Search for the cell housing the specified text and yield its [x, y] center coordinate. 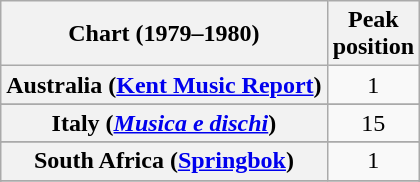
Australia (Kent Music Report) [164, 85]
Peakposition [373, 34]
Italy (Musica e dischi) [164, 123]
15 [373, 123]
Chart (1979–1980) [164, 34]
South Africa (Springbok) [164, 161]
